Scan for the cell matching the given text and deliver its (X, Y) coordinate at center. 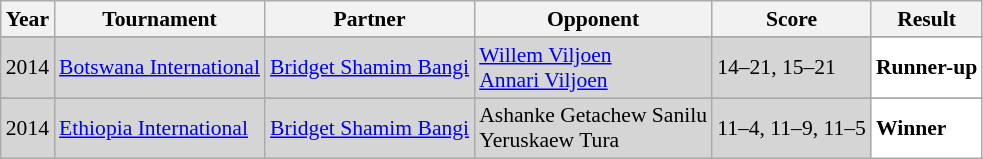
Botswana International (160, 68)
Result (926, 19)
Partner (370, 19)
Opponent (593, 19)
Ethiopia International (160, 128)
14–21, 15–21 (792, 68)
Runner-up (926, 68)
Year (28, 19)
Willem Viljoen Annari Viljoen (593, 68)
Winner (926, 128)
11–4, 11–9, 11–5 (792, 128)
Score (792, 19)
Ashanke Getachew Sanilu Yeruskaew Tura (593, 128)
Tournament (160, 19)
